For the text-containing cell, return its midpoint in (x, y) coordinate format. 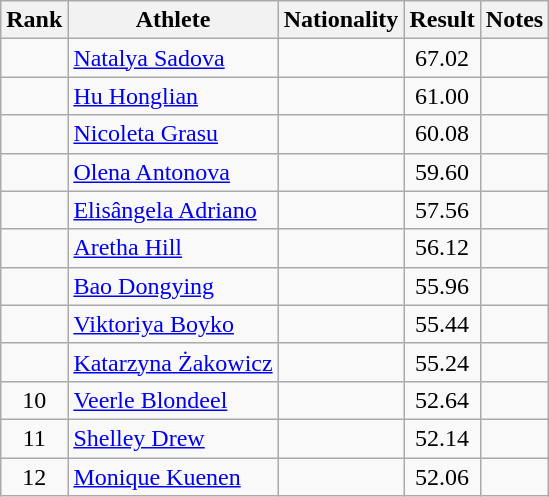
Elisângela Adriano (173, 210)
Viktoriya Boyko (173, 324)
Monique Kuenen (173, 477)
Katarzyna Żakowicz (173, 362)
52.06 (442, 477)
Nationality (341, 20)
Aretha Hill (173, 248)
Notes (514, 20)
57.56 (442, 210)
Athlete (173, 20)
61.00 (442, 96)
Bao Dongying (173, 286)
Result (442, 20)
60.08 (442, 134)
12 (34, 477)
52.14 (442, 438)
59.60 (442, 172)
55.24 (442, 362)
11 (34, 438)
Veerle Blondeel (173, 400)
Nicoleta Grasu (173, 134)
67.02 (442, 58)
52.64 (442, 400)
56.12 (442, 248)
Natalya Sadova (173, 58)
Hu Honglian (173, 96)
55.96 (442, 286)
10 (34, 400)
55.44 (442, 324)
Olena Antonova (173, 172)
Rank (34, 20)
Shelley Drew (173, 438)
